Pinpoint the cell where the given text exists, returning its (X, Y) midpoint coordinate. 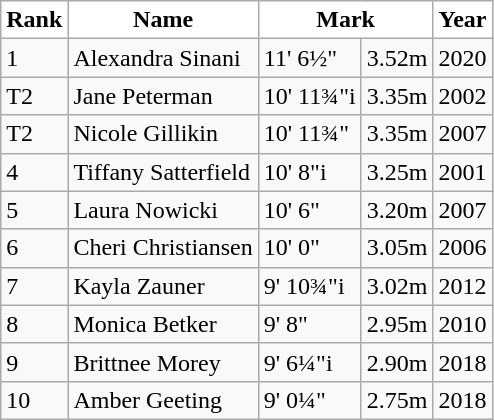
10' 0" (310, 248)
3.02m (397, 286)
2001 (462, 172)
Amber Geeting (163, 400)
2010 (462, 324)
9' 6¼"i (310, 362)
Mark (346, 20)
4 (34, 172)
Cheri Christiansen (163, 248)
11' 6½" (310, 58)
Laura Nowicki (163, 210)
Jane Peterman (163, 96)
Brittnee Morey (163, 362)
9' 0¼" (310, 400)
10' 11¾" (310, 134)
2.95m (397, 324)
1 (34, 58)
10' 6" (310, 210)
2006 (462, 248)
3.05m (397, 248)
Monica Betker (163, 324)
5 (34, 210)
10' 8"i (310, 172)
3.20m (397, 210)
8 (34, 324)
Kayla Zauner (163, 286)
3.25m (397, 172)
Rank (34, 20)
2.90m (397, 362)
10' 11¾"i (310, 96)
2.75m (397, 400)
2002 (462, 96)
Nicole Gillikin (163, 134)
Year (462, 20)
Name (163, 20)
3.52m (397, 58)
9' 8" (310, 324)
6 (34, 248)
2012 (462, 286)
Alexandra Sinani (163, 58)
9' 10¾"i (310, 286)
7 (34, 286)
Tiffany Satterfield (163, 172)
10 (34, 400)
9 (34, 362)
2020 (462, 58)
